Return the [x, y] coordinate for the center point of the cell that contains the specified text.  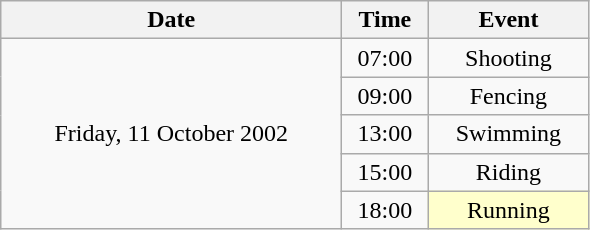
Fencing [508, 96]
Riding [508, 172]
18:00 [385, 210]
15:00 [385, 172]
09:00 [385, 96]
Running [508, 210]
Friday, 11 October 2002 [172, 134]
Swimming [508, 134]
Event [508, 20]
13:00 [385, 134]
Time [385, 20]
07:00 [385, 58]
Shooting [508, 58]
Date [172, 20]
